Return (x, y) of the center of cell containing provided text 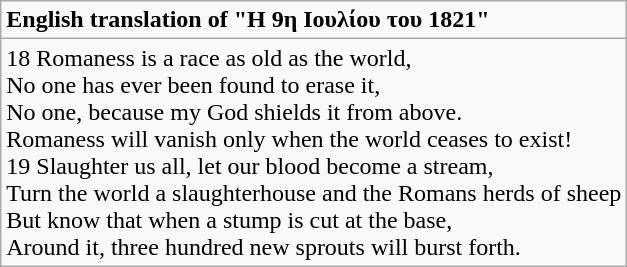
English translation of "Η 9η Ιουλίου του 1821" (314, 20)
